Output the (x, y) coordinate of the center of the cell containing the given text.  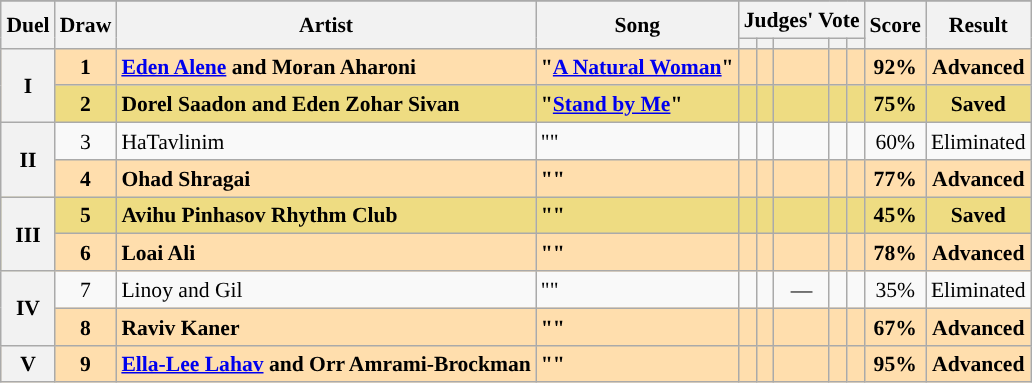
— (802, 290)
92% (896, 66)
Song (638, 24)
45% (896, 216)
Result (978, 24)
9 (86, 364)
Artist (326, 24)
I (28, 85)
Draw (86, 24)
6 (86, 252)
2 (86, 104)
95% (896, 364)
"A Natural Woman" (638, 66)
III (28, 234)
Avihu Pinhasov Rhythm Club (326, 216)
Eden Alene and Moran Aharoni (326, 66)
67% (896, 326)
II (28, 160)
Score (896, 24)
8 (86, 326)
V (28, 364)
Judges' Vote (802, 20)
HaTavlinim (326, 142)
IV (28, 308)
35% (896, 290)
60% (896, 142)
77% (896, 178)
Ella-Lee Lahav and Orr Amrami-Brockman (326, 364)
75% (896, 104)
Dorel Saadon and Eden Zohar Sivan (326, 104)
Raviv Kaner (326, 326)
3 (86, 142)
4 (86, 178)
78% (896, 252)
Linoy and Gil (326, 290)
Duel (28, 24)
1 (86, 66)
Ohad Shragai (326, 178)
Loai Ali (326, 252)
5 (86, 216)
7 (86, 290)
"Stand by Me" (638, 104)
